Return [x, y] of the center of cell containing provided text 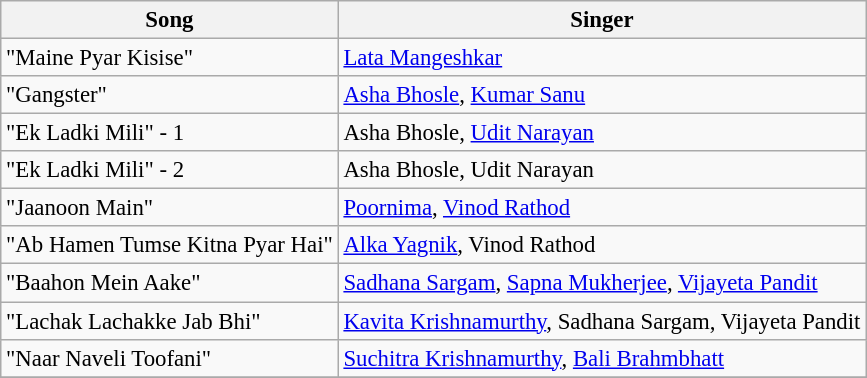
Lata Mangeshkar [602, 58]
Kavita Krishnamurthy, Sadhana Sargam, Vijayeta Pandit [602, 321]
Alka Yagnik, Vinod Rathod [602, 245]
"Maine Pyar Kisise" [170, 58]
Sadhana Sargam, Sapna Mukherjee, Vijayeta Pandit [602, 283]
"Gangster" [170, 95]
"Ek Ladki Mili" - 2 [170, 170]
"Jaanoon Main" [170, 208]
"Naar Naveli Toofani" [170, 358]
Song [170, 20]
Suchitra Krishnamurthy, Bali Brahmbhatt [602, 358]
Asha Bhosle, Kumar Sanu [602, 95]
"Ek Ladki Mili" - 1 [170, 133]
"Lachak Lachakke Jab Bhi" [170, 321]
Poornima, Vinod Rathod [602, 208]
"Baahon Mein Aake" [170, 283]
Singer [602, 20]
"Ab Hamen Tumse Kitna Pyar Hai" [170, 245]
